Pinpoint the cell where the given text exists, returning its [x, y] midpoint coordinate. 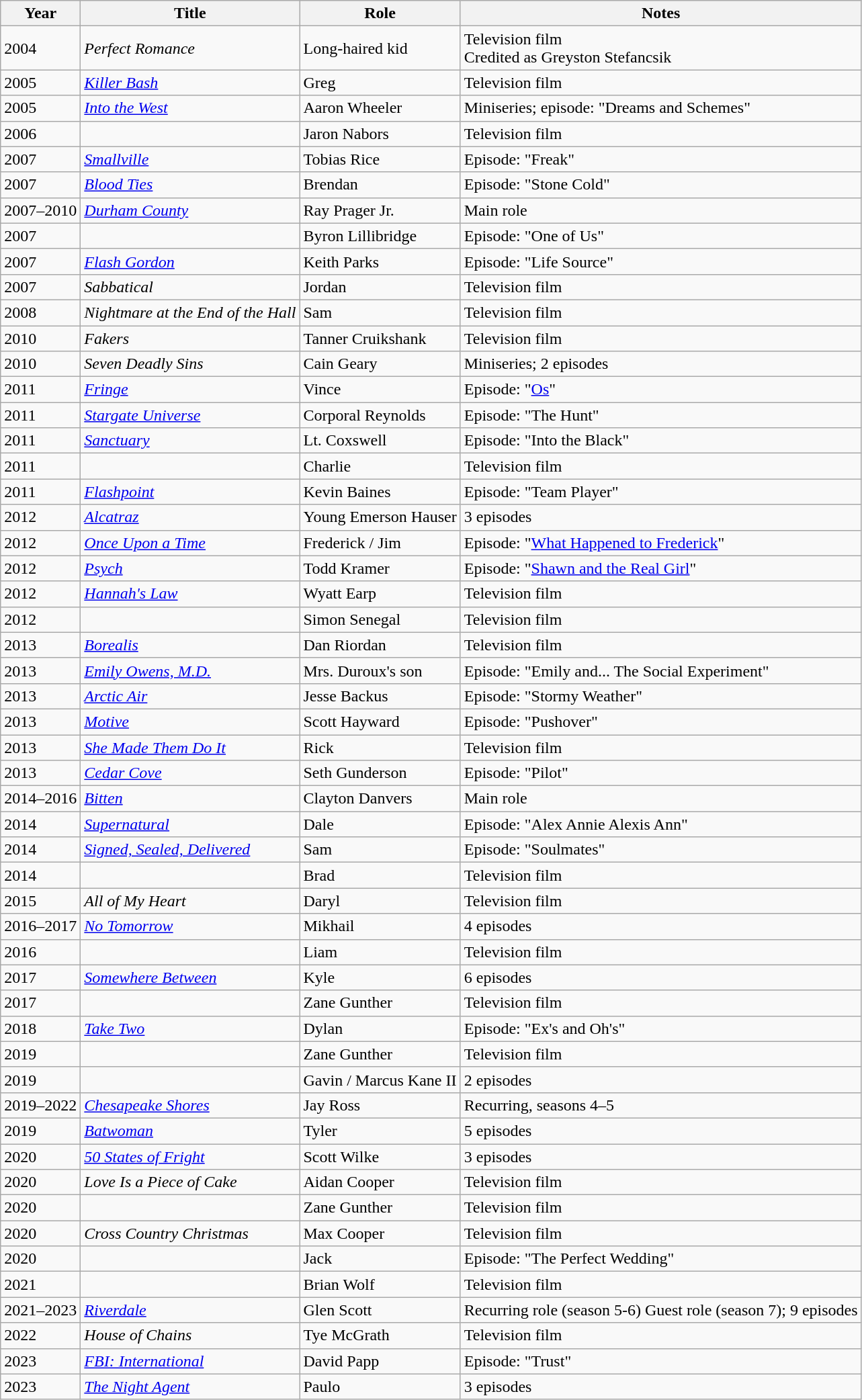
Alcatraz [190, 517]
Episode: "Alex Annie Alexis Ann" [661, 824]
Episode: "Os" [661, 390]
Recurring role (season 5-6) Guest role (season 7); 9 episodes [661, 1310]
Fakers [190, 338]
Scott Hayward [380, 721]
Motive [190, 721]
Jay Ross [380, 1105]
Greg [380, 83]
Aidan Cooper [380, 1182]
Miniseries; episode: "Dreams and Schemes" [661, 108]
All of My Heart [190, 901]
Brad [380, 875]
No Tomorrow [190, 926]
Young Emerson Hauser [380, 517]
Smallville [190, 159]
Scott Wilke [380, 1156]
Notes [661, 13]
Rick [380, 748]
Chesapeake Shores [190, 1105]
Episode: "Pushover" [661, 721]
Episode: "Pilot" [661, 773]
Brian Wolf [380, 1284]
David Papp [380, 1361]
2015 [40, 901]
Daryl [380, 901]
Episode: "Life Source" [661, 261]
2022 [40, 1336]
Bitten [190, 799]
Miniseries; 2 episodes [661, 364]
50 States of Fright [190, 1156]
Tanner Cruikshank [380, 338]
Jack [380, 1259]
Episode: "Into the Black" [661, 441]
Gavin / Marcus Kane II [380, 1080]
Perfect Romance [190, 48]
Dan Riordan [380, 645]
2004 [40, 48]
Aaron Wheeler [380, 108]
Title [190, 13]
Episode: "Freak" [661, 159]
Hannah's Law [190, 594]
2006 [40, 134]
Charlie [380, 466]
Killer Bash [190, 83]
Riverdale [190, 1310]
Episode: "What Happened to Frederick" [661, 543]
Borealis [190, 645]
Episode: "Trust" [661, 1361]
Episode: "One of Us" [661, 236]
Lt. Coxswell [380, 441]
2021–2023 [40, 1310]
Tobias Rice [380, 159]
Durham County [190, 210]
Sanctuary [190, 441]
Episode: "Stormy Weather" [661, 696]
Episode: "Emily and... The Social Experiment" [661, 670]
Batwoman [190, 1131]
Emily Owens, M.D. [190, 670]
Stargate Universe [190, 415]
6 episodes [661, 977]
Vince [380, 390]
House of Chains [190, 1336]
Episode: "Soulmates" [661, 850]
Sabbatical [190, 287]
Cross Country Christmas [190, 1233]
Keith Parks [380, 261]
Kyle [380, 977]
Flash Gordon [190, 261]
Year [40, 13]
Somewhere Between [190, 977]
Brendan [380, 185]
2021 [40, 1284]
2019–2022 [40, 1105]
Corporal Reynolds [380, 415]
Love Is a Piece of Cake [190, 1182]
Glen Scott [380, 1310]
Cain Geary [380, 364]
4 episodes [661, 926]
Once Upon a Time [190, 543]
2014–2016 [40, 799]
Tyler [380, 1131]
Wyatt Earp [380, 594]
Seven Deadly Sins [190, 364]
Todd Kramer [380, 568]
Arctic Air [190, 696]
Jesse Backus [380, 696]
Recurring, seasons 4–5 [661, 1105]
5 episodes [661, 1131]
Flashpoint [190, 492]
Paulo [380, 1387]
She Made Them Do It [190, 748]
Dale [380, 824]
Into the West [190, 108]
Episode: "The Perfect Wedding" [661, 1259]
Psych [190, 568]
Episode: "The Hunt" [661, 415]
2016 [40, 952]
2018 [40, 1029]
Dylan [380, 1029]
Take Two [190, 1029]
2007–2010 [40, 210]
Clayton Danvers [380, 799]
Seth Gunderson [380, 773]
Cedar Cove [190, 773]
The Night Agent [190, 1387]
Simon Senegal [380, 619]
Signed, Sealed, Delivered [190, 850]
Nightmare at the End of the Hall [190, 312]
Mrs. Duroux's son [380, 670]
Episode: "Shawn and the Real Girl" [661, 568]
Byron Lillibridge [380, 236]
Supernatural [190, 824]
Jordan [380, 287]
Episode: "Stone Cold" [661, 185]
Max Cooper [380, 1233]
Tye McGrath [380, 1336]
Television filmCredited as Greyston Stefancsik [661, 48]
2008 [40, 312]
2 episodes [661, 1080]
FBI: International [190, 1361]
Kevin Baines [380, 492]
Ray Prager Jr. [380, 210]
Frederick / Jim [380, 543]
Episode: "Ex's and Oh's" [661, 1029]
Fringe [190, 390]
Liam [380, 952]
Blood Ties [190, 185]
Episode: "Team Player" [661, 492]
Mikhail [380, 926]
Long-haired kid [380, 48]
2016–2017 [40, 926]
Role [380, 13]
Jaron Nabors [380, 134]
